Determine the (X, Y) coordinate at the center of the cell enclosing the given text.  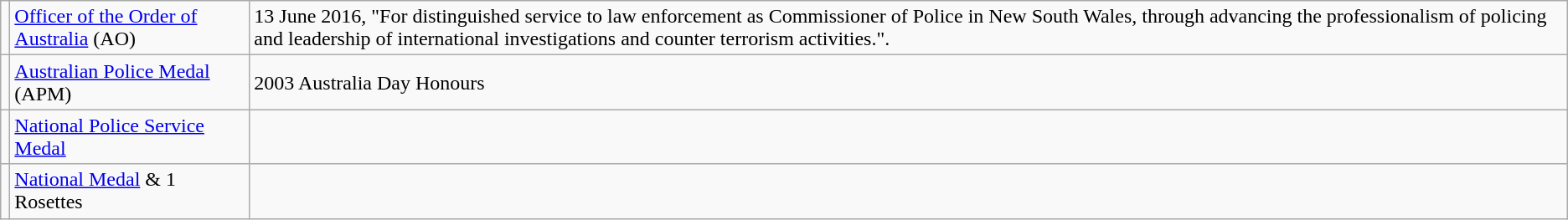
National Medal & 1 Rosettes (130, 191)
Australian Police Medal (APM) (130, 82)
Officer of the Order of Australia (AO) (130, 28)
2003 Australia Day Honours (908, 82)
National Police Service Medal (130, 137)
